Search for the cell housing the specified text and yield its [X, Y] center coordinate. 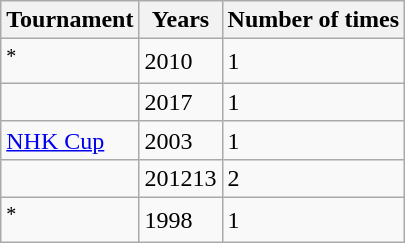
2 [314, 178]
Years [180, 20]
Number of times [314, 20]
2010 [180, 62]
NHK Cup [70, 140]
2017 [180, 102]
Tournament [70, 20]
201213 [180, 178]
2003 [180, 140]
1998 [180, 220]
